Find where the given text appears and provide that cell's center as (x, y) coordinate. 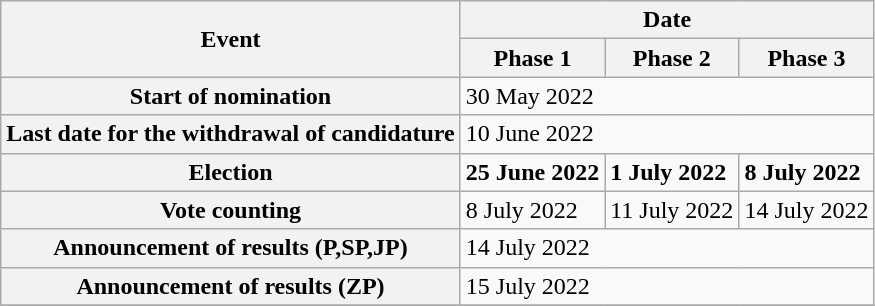
Start of nomination (231, 96)
1 July 2022 (672, 172)
Election (231, 172)
Date (667, 20)
10 June 2022 (667, 134)
Phase 3 (806, 58)
Vote counting (231, 210)
Phase 2 (672, 58)
11 July 2022 (672, 210)
Last date for the withdrawal of candidature (231, 134)
Phase 1 (532, 58)
Event (231, 39)
15 July 2022 (667, 286)
Announcement of results (ZP) (231, 286)
Announcement of results (P,SP,JP) (231, 248)
25 June 2022 (532, 172)
30 May 2022 (667, 96)
